Capture the cell that displays the provided text and extract its [X, Y] central coordinate. 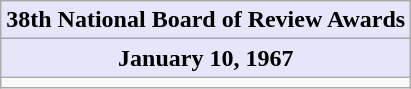
38th National Board of Review Awards [206, 20]
January 10, 1967 [206, 58]
